From the cell containing the given text, extract its center point as [x, y] coordinate. 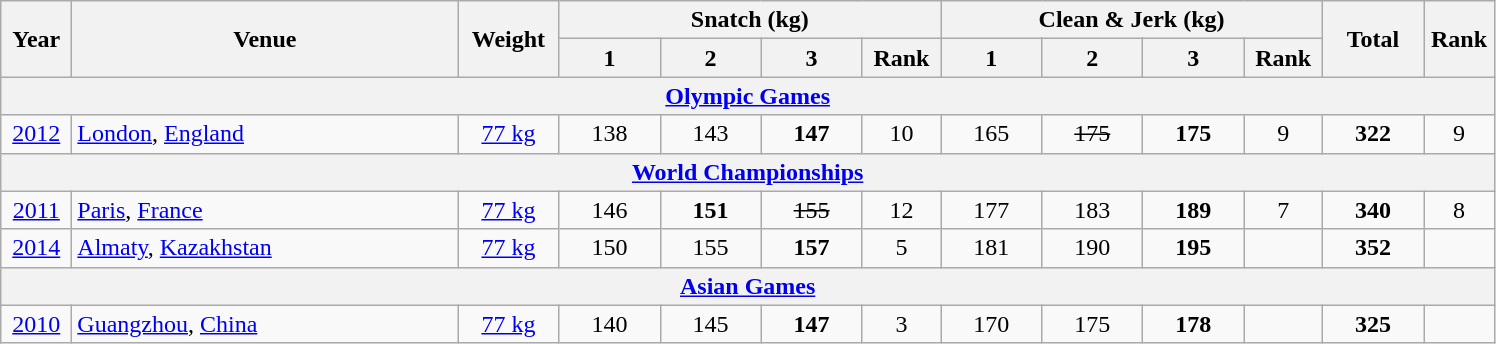
352 [1372, 248]
12 [902, 210]
325 [1372, 324]
2014 [36, 248]
138 [610, 134]
189 [1194, 210]
Venue [265, 39]
Paris, France [265, 210]
157 [812, 248]
340 [1372, 210]
2011 [36, 210]
Olympic Games [748, 96]
Clean & Jerk (kg) [1132, 20]
Almaty, Kazakhstan [265, 248]
181 [992, 248]
7 [1284, 210]
Guangzhou, China [265, 324]
177 [992, 210]
Total [1372, 39]
London, England [265, 134]
Asian Games [748, 286]
World Championships [748, 172]
178 [1194, 324]
2012 [36, 134]
146 [610, 210]
143 [710, 134]
183 [1092, 210]
322 [1372, 134]
195 [1194, 248]
165 [992, 134]
151 [710, 210]
5 [902, 248]
8 [1460, 210]
Year [36, 39]
Weight [508, 39]
190 [1092, 248]
Snatch (kg) [750, 20]
145 [710, 324]
10 [902, 134]
150 [610, 248]
140 [610, 324]
170 [992, 324]
2010 [36, 324]
